Scan for the cell matching the given text and deliver its [X, Y] coordinate at center. 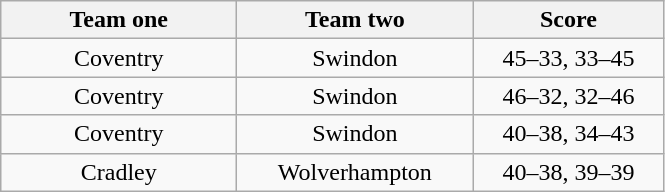
Score [568, 20]
Cradley [119, 172]
46–32, 32–46 [568, 96]
45–33, 33–45 [568, 58]
40–38, 39–39 [568, 172]
40–38, 34–43 [568, 134]
Wolverhampton [355, 172]
Team one [119, 20]
Team two [355, 20]
